Search for the cell housing the specified text and yield its [x, y] center coordinate. 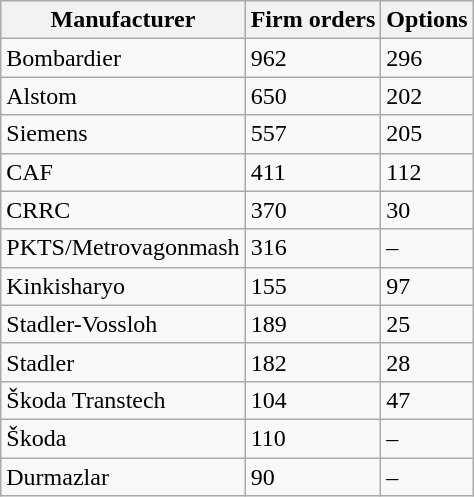
Stadler [123, 362]
90 [313, 477]
28 [427, 362]
182 [313, 362]
CAF [123, 172]
Škoda [123, 438]
104 [313, 400]
Options [427, 20]
Firm orders [313, 20]
25 [427, 324]
Bombardier [123, 58]
205 [427, 134]
557 [313, 134]
189 [313, 324]
Kinkisharyo [123, 286]
Durmazlar [123, 477]
Alstom [123, 96]
202 [427, 96]
CRRC [123, 210]
PKTS/Metrovagonmash [123, 248]
296 [427, 58]
Škoda Transtech [123, 400]
650 [313, 96]
30 [427, 210]
110 [313, 438]
Siemens [123, 134]
370 [313, 210]
97 [427, 286]
112 [427, 172]
962 [313, 58]
411 [313, 172]
155 [313, 286]
47 [427, 400]
Manufacturer [123, 20]
316 [313, 248]
Stadler-Vossloh [123, 324]
